Output the [x, y] coordinate of the center of the cell containing the given text.  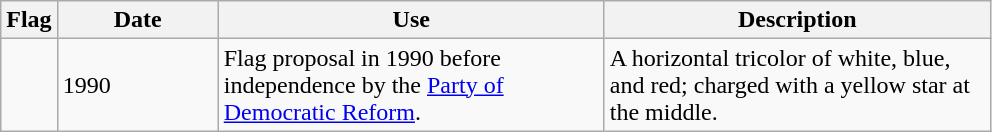
Flag [29, 20]
Date [138, 20]
1990 [138, 85]
Flag proposal in 1990 before independence by the Party of Democratic Reform. [411, 85]
Description [797, 20]
A horizontal tricolor of white, blue, and red; charged with a yellow star at the middle. [797, 85]
Use [411, 20]
